Identify which cell holds the provided text, then report its (x, y) central coordinate. 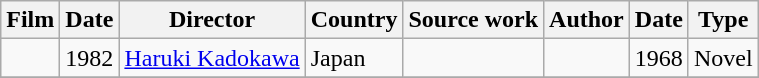
Novel (723, 58)
Director (212, 20)
1982 (90, 58)
Haruki Kadokawa (212, 58)
Type (723, 20)
Country (354, 20)
Author (587, 20)
Film (30, 20)
1968 (658, 58)
Japan (354, 58)
Source work (474, 20)
